Determine the (X, Y) coordinate at the center of the cell enclosing the given text.  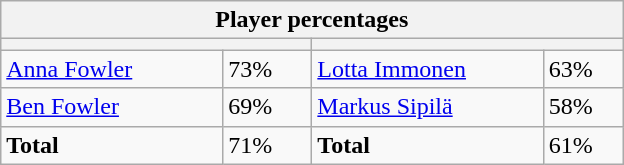
69% (268, 107)
63% (583, 69)
73% (268, 69)
58% (583, 107)
Player percentages (312, 20)
Ben Fowler (112, 107)
61% (583, 145)
Anna Fowler (112, 69)
Markus Sipilä (428, 107)
71% (268, 145)
Lotta Immonen (428, 69)
